For the text-containing cell, return its midpoint in [X, Y] coordinate format. 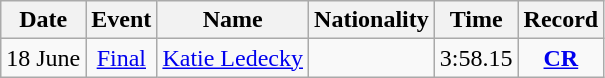
Time [476, 20]
Record [561, 20]
Date [44, 20]
Final [122, 58]
Name [233, 20]
3:58.15 [476, 58]
Nationality [372, 20]
CR [561, 58]
18 June [44, 58]
Event [122, 20]
Katie Ledecky [233, 58]
